From the cell containing the given text, extract its center point as [X, Y] coordinate. 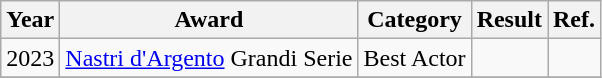
Award [209, 20]
Best Actor [414, 58]
Result [509, 20]
Category [414, 20]
Nastri d'Argento Grandi Serie [209, 58]
Year [30, 20]
2023 [30, 58]
Ref. [574, 20]
